Scan for the cell matching the given text and deliver its (x, y) coordinate at center. 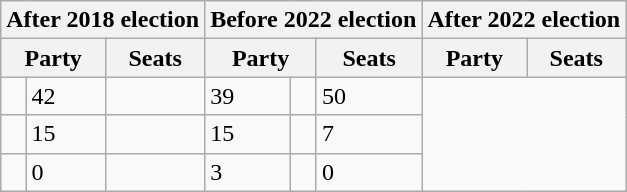
After 2018 election (103, 20)
7 (368, 134)
50 (368, 96)
Before 2022 election (314, 20)
3 (248, 172)
42 (66, 96)
After 2022 election (524, 20)
39 (248, 96)
